Detect which cell encompasses the target text, then output its [x, y] center coordinate. 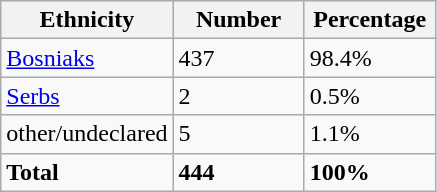
Number [238, 20]
98.4% [370, 58]
437 [238, 58]
Bosniaks [87, 58]
Serbs [87, 96]
444 [238, 172]
100% [370, 172]
2 [238, 96]
Percentage [370, 20]
0.5% [370, 96]
Total [87, 172]
1.1% [370, 134]
other/undeclared [87, 134]
Ethnicity [87, 20]
5 [238, 134]
